Search for the cell housing the specified text and yield its [X, Y] center coordinate. 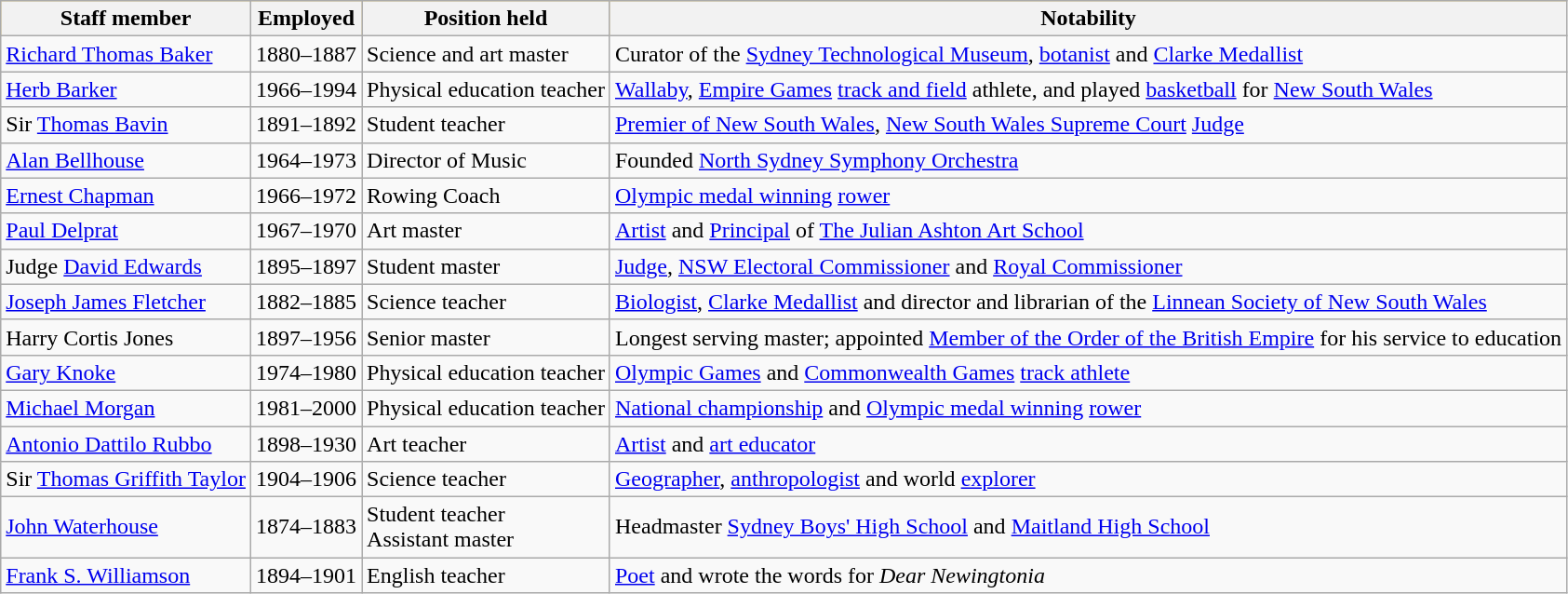
Alan Bellhouse [127, 160]
Sir Thomas Griffith Taylor [127, 479]
Joseph James Fletcher [127, 302]
Student master [486, 266]
Science and art master [486, 54]
Ernest Chapman [127, 196]
1895–1897 [305, 266]
1897–1956 [305, 337]
John Waterhouse [127, 527]
Antonio Dattilo Rubbo [127, 444]
Director of Music [486, 160]
1874–1883 [305, 527]
Headmaster Sydney Boys' High School and Maitland High School [1088, 527]
Richard Thomas Baker [127, 54]
Artist and Principal of The Julian Ashton Art School [1088, 231]
Judge, NSW Electoral Commissioner and Royal Commissioner [1088, 266]
Student teacher [486, 125]
Position held [486, 19]
1981–2000 [305, 408]
Gary Knoke [127, 372]
1966–1994 [305, 89]
1891–1892 [305, 125]
Notability [1088, 19]
1974–1980 [305, 372]
Olympic medal winning rower [1088, 196]
1904–1906 [305, 479]
Founded North Sydney Symphony Orchestra [1088, 160]
English teacher [486, 575]
Rowing Coach [486, 196]
Staff member [127, 19]
Student teacherAssistant master [486, 527]
1880–1887 [305, 54]
Paul Delprat [127, 231]
1966–1972 [305, 196]
Artist and art educator [1088, 444]
Michael Morgan [127, 408]
Herb Barker [127, 89]
Premier of New South Wales, New South Wales Supreme Court Judge [1088, 125]
Sir Thomas Bavin [127, 125]
Olympic Games and Commonwealth Games track athlete [1088, 372]
Senior master [486, 337]
1882–1885 [305, 302]
Wallaby, Empire Games track and field athlete, and played basketball for New South Wales [1088, 89]
Employed [305, 19]
Art master [486, 231]
National championship and Olympic medal winning rower [1088, 408]
Harry Cortis Jones [127, 337]
Biologist, Clarke Medallist and director and librarian of the Linnean Society of New South Wales [1088, 302]
Poet and wrote the words for Dear Newingtonia [1088, 575]
Geographer, anthropologist and world explorer [1088, 479]
1898–1930 [305, 444]
1967–1970 [305, 231]
Art teacher [486, 444]
Curator of the Sydney Technological Museum, botanist and Clarke Medallist [1088, 54]
1964–1973 [305, 160]
Frank S. Williamson [127, 575]
Judge David Edwards [127, 266]
1894–1901 [305, 575]
Longest serving master; appointed Member of the Order of the British Empire for his service to education [1088, 337]
